Locate the cell with the specified text and output its [x, y] center coordinate. 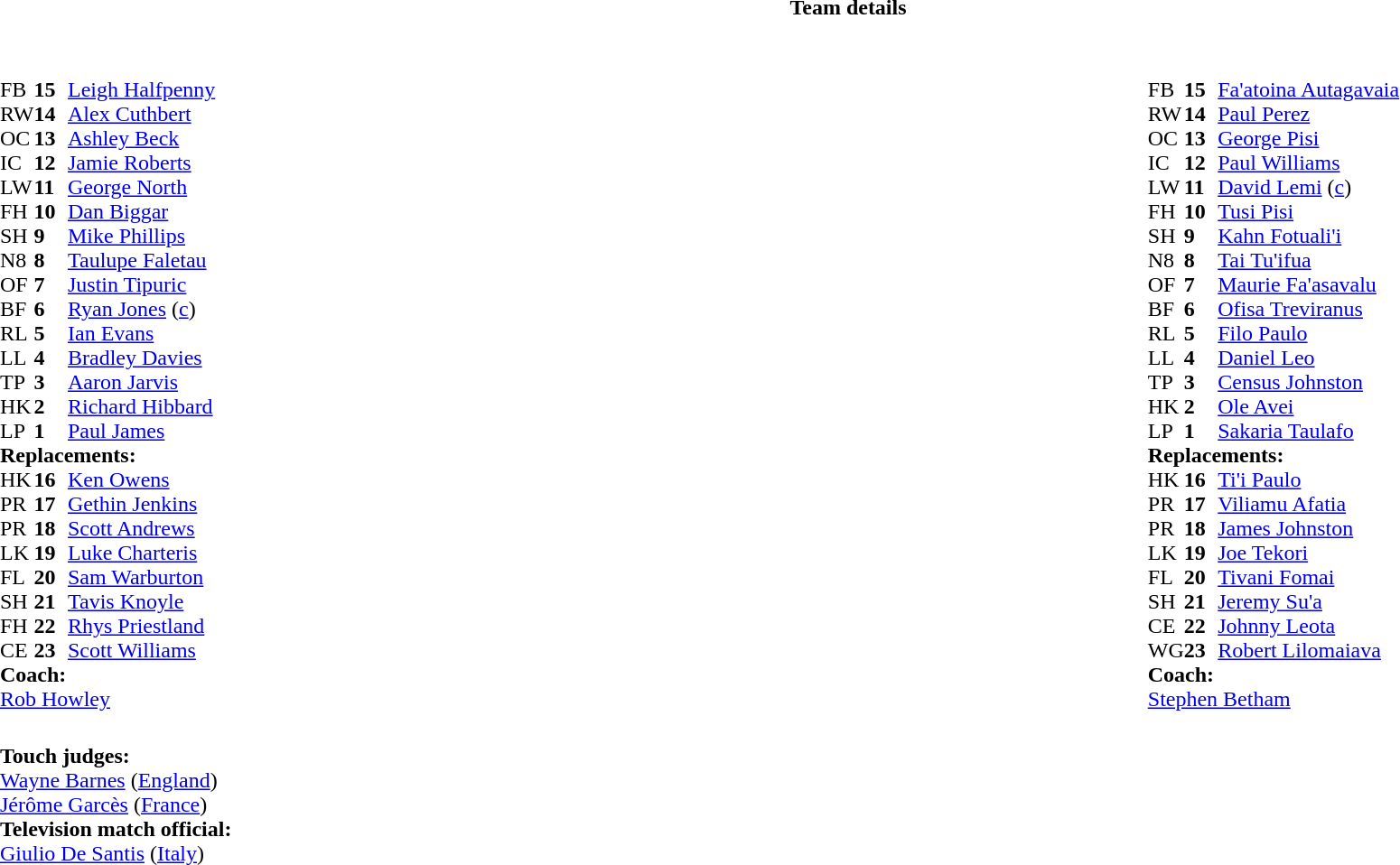
Daniel Leo [1308, 358]
George Pisi [1308, 139]
Fa'atoina Autagavaia [1308, 90]
David Lemi (c) [1308, 188]
Tivani Fomai [1308, 578]
Paul Williams [1308, 163]
Rob Howley [107, 699]
Aaron Jarvis [141, 383]
Filo Paulo [1308, 334]
Rhys Priestland [141, 627]
Bradley Davies [141, 358]
Paul James [141, 432]
Tavis Knoyle [141, 601]
Richard Hibbard [141, 406]
James Johnston [1308, 529]
Alex Cuthbert [141, 114]
Sakaria Taulafo [1308, 432]
Jamie Roberts [141, 163]
Leigh Halfpenny [141, 90]
Robert Lilomaiava [1308, 650]
Johnny Leota [1308, 627]
Census Johnston [1308, 383]
Joe Tekori [1308, 553]
Maurie Fa'asavalu [1308, 285]
Ken Owens [141, 480]
Tai Tu'ifua [1308, 260]
Ole Avei [1308, 406]
Sam Warburton [141, 578]
WG [1166, 650]
Kahn Fotuali'i [1308, 237]
Taulupe Faletau [141, 260]
Viliamu Afatia [1308, 504]
Dan Biggar [141, 211]
Scott Andrews [141, 529]
Ian Evans [141, 334]
Justin Tipuric [141, 285]
Gethin Jenkins [141, 504]
Stephen Betham [1274, 699]
Luke Charteris [141, 553]
Mike Phillips [141, 237]
Ryan Jones (c) [141, 309]
Tusi Pisi [1308, 211]
Ofisa Treviranus [1308, 309]
Ashley Beck [141, 139]
Ti'i Paulo [1308, 480]
Paul Perez [1308, 114]
George North [141, 188]
Jeremy Su'a [1308, 601]
Scott Williams [141, 650]
